Output the [X, Y] coordinate of the center of the cell containing the given text.  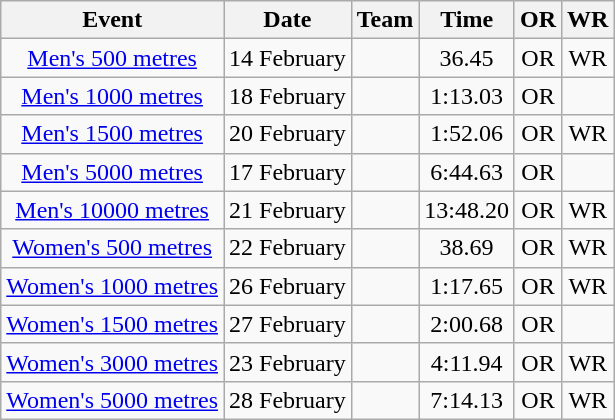
Event [112, 20]
17 February [288, 172]
Women's 500 metres [112, 248]
Men's 500 metres [112, 58]
13:48.20 [467, 210]
2:00.68 [467, 324]
Time [467, 20]
28 February [288, 400]
Date [288, 20]
Team [385, 20]
Women's 5000 metres [112, 400]
21 February [288, 210]
38.69 [467, 248]
22 February [288, 248]
7:14.13 [467, 400]
Women's 1500 metres [112, 324]
20 February [288, 134]
Men's 1500 metres [112, 134]
Men's 5000 metres [112, 172]
18 February [288, 96]
1:13.03 [467, 96]
Women's 1000 metres [112, 286]
6:44.63 [467, 172]
Men's 10000 metres [112, 210]
4:11.94 [467, 362]
36.45 [467, 58]
26 February [288, 286]
Women's 3000 metres [112, 362]
Men's 1000 metres [112, 96]
1:52.06 [467, 134]
27 February [288, 324]
23 February [288, 362]
14 February [288, 58]
1:17.65 [467, 286]
